For the text-containing cell, return its midpoint in (x, y) coordinate format. 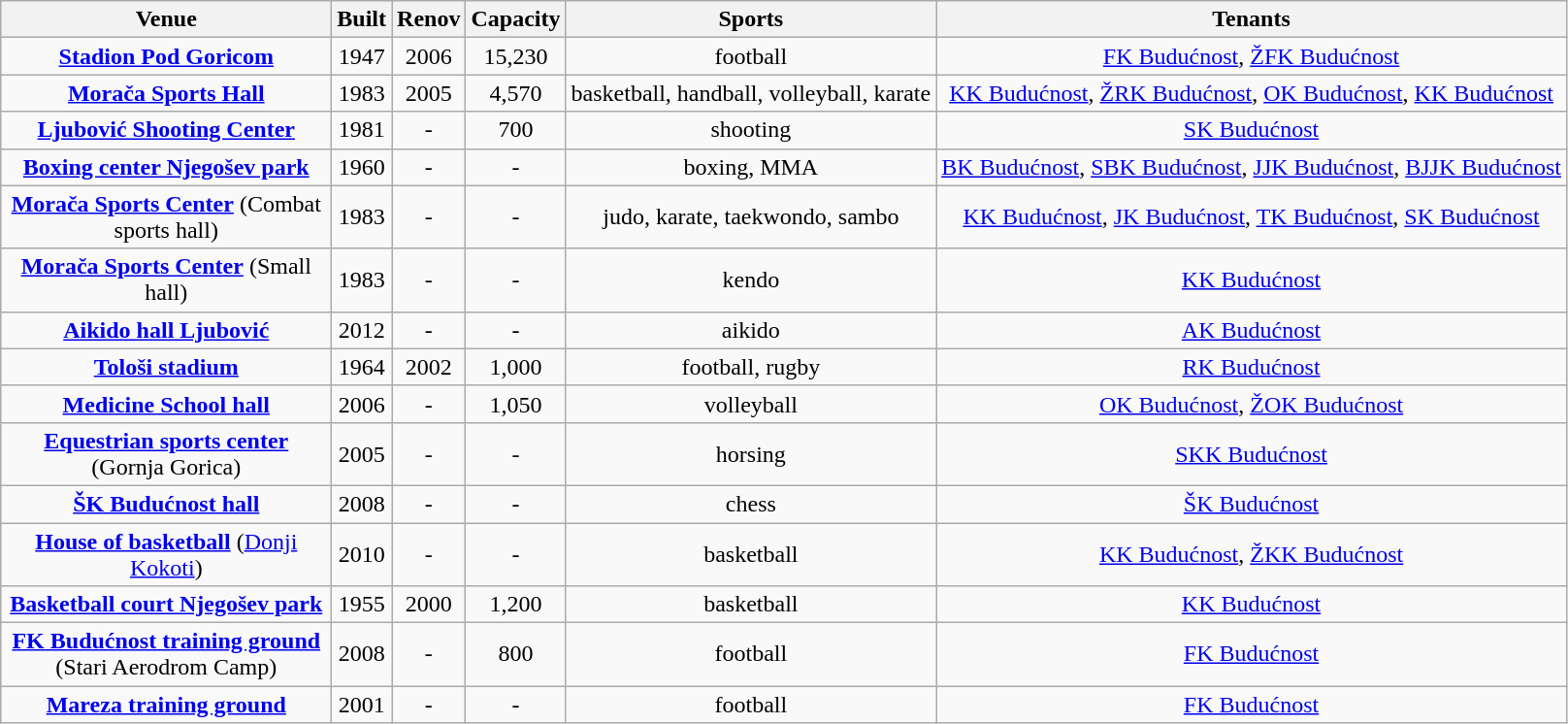
1947 (362, 56)
800 (516, 654)
15,230 (516, 56)
Tološi stadium (167, 367)
2000 (429, 605)
SK Budućnost (1252, 130)
SKK Budućnost (1252, 454)
Morača Sports Center (Small hall) (167, 280)
basketball, handball, volleyball, karate (751, 93)
Medicine School hall (167, 404)
Boxing center Njegošev park (167, 167)
judo, karate, taekwondo, sambo (751, 217)
OK Budućnost, ŽOK Budućnost (1252, 404)
4,570 (516, 93)
Equestrian sports center (Gornja Gorica) (167, 454)
Basketball court Njegošev park (167, 605)
KK Budućnost, ŽKK Budućnost (1252, 553)
1,200 (516, 605)
Built (362, 19)
1981 (362, 130)
Mareza training ground (167, 705)
Stadion Pod Goricom (167, 56)
2001 (362, 705)
2002 (429, 367)
football, rugby (751, 367)
ŠK Budućnost hall (167, 504)
2010 (362, 553)
FK Budućnost training ground (Stari Aerodrom Camp) (167, 654)
boxing, MMA (751, 167)
700 (516, 130)
Sports (751, 19)
1,050 (516, 404)
Morača Sports Hall (167, 93)
kendo (751, 280)
volleyball (751, 404)
horsing (751, 454)
Tenants (1252, 19)
FK Budućnost, ŽFK Budućnost (1252, 56)
aikido (751, 330)
House of basketball (Donji Kokoti) (167, 553)
shooting (751, 130)
RK Budućnost (1252, 367)
Venue (167, 19)
1964 (362, 367)
KK Budućnost, JK Budućnost, TK Budućnost, SK Budućnost (1252, 217)
BK Budućnost, SBK Budućnost, JJK Budućnost, BJJK Budućnost (1252, 167)
AK Budućnost (1252, 330)
Aikido hall Ljubović (167, 330)
1,000 (516, 367)
Ljubović Shooting Center (167, 130)
1955 (362, 605)
ŠK Budućnost (1252, 504)
chess (751, 504)
Renov (429, 19)
Capacity (516, 19)
1960 (362, 167)
2012 (362, 330)
Morača Sports Center (Combat sports hall) (167, 217)
KK Budućnost, ŽRK Budućnost, OK Budućnost, KK Budućnost (1252, 93)
